Search for the cell housing the specified text and yield its (x, y) center coordinate. 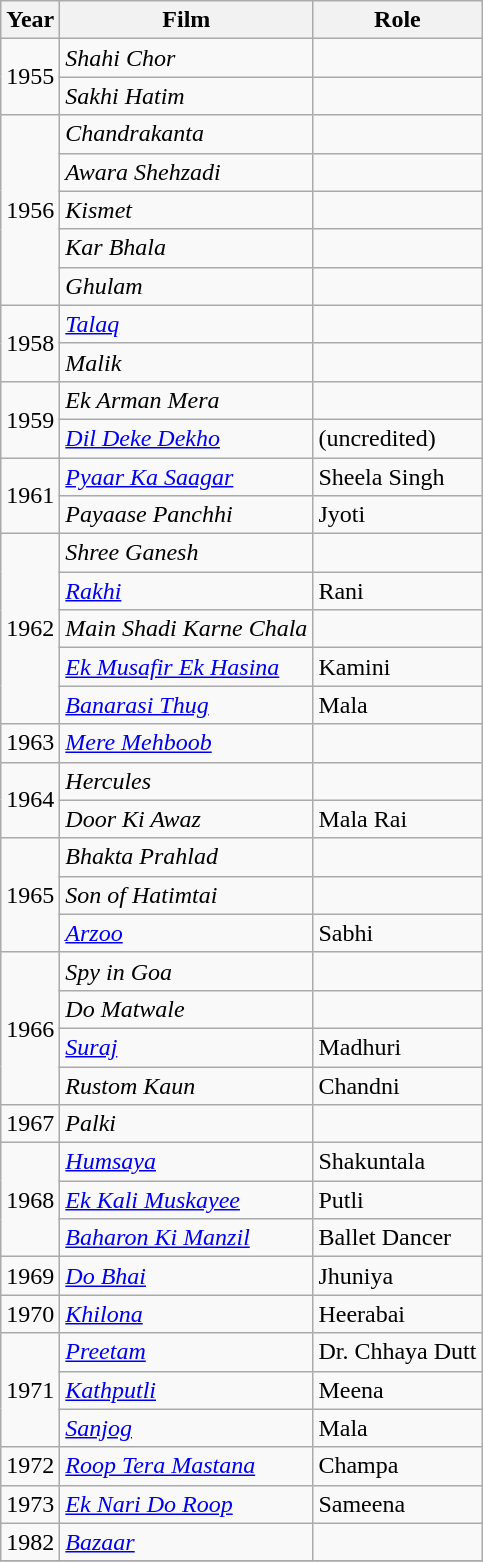
Chandrakanta (186, 134)
1971 (30, 1390)
1958 (30, 343)
1972 (30, 1466)
1973 (30, 1504)
Chandni (398, 1085)
Bazaar (186, 1542)
1982 (30, 1542)
Jhuniya (398, 1276)
1964 (30, 800)
Malik (186, 362)
Ek Kali Muskayee (186, 1200)
Shahi Chor (186, 58)
Champa (398, 1466)
Putli (398, 1200)
Mere Mehboob (186, 743)
Year (30, 20)
Kar Bhala (186, 248)
1968 (30, 1200)
Sabhi (398, 933)
1962 (30, 629)
Ek Nari Do Roop (186, 1504)
1969 (30, 1276)
Spy in Goa (186, 971)
Role (398, 20)
Sanjog (186, 1428)
Heerabai (398, 1314)
Main Shadi Karne Chala (186, 629)
Khilona (186, 1314)
(uncredited) (398, 438)
Sameena (398, 1504)
Door Ki Awaz (186, 819)
1967 (30, 1124)
1965 (30, 895)
Son of Hatimtai (186, 895)
Jyoti (398, 515)
Meena (398, 1390)
Arzoo (186, 933)
1956 (30, 210)
Kamini (398, 667)
Humsaya (186, 1162)
Ek Musafir Ek Hasina (186, 667)
1961 (30, 496)
Do Bhai (186, 1276)
Rakhi (186, 591)
Palki (186, 1124)
1963 (30, 743)
Do Matwale (186, 1009)
1970 (30, 1314)
1966 (30, 1028)
Payaase Panchhi (186, 515)
Banarasi Thug (186, 705)
Shakuntala (398, 1162)
Talaq (186, 324)
Mala Rai (398, 819)
Ballet Dancer (398, 1238)
1959 (30, 419)
Kismet (186, 210)
Suraj (186, 1047)
Awara Shehzadi (186, 172)
Kathputli (186, 1390)
Shree Ganesh (186, 553)
Madhuri (398, 1047)
Baharon Ki Manzil (186, 1238)
Ghulam (186, 286)
Preetam (186, 1352)
Bhakta Prahlad (186, 857)
Rani (398, 591)
Hercules (186, 781)
Pyaar Ka Saagar (186, 477)
Film (186, 20)
1955 (30, 77)
Dr. Chhaya Dutt (398, 1352)
Roop Tera Mastana (186, 1466)
Sakhi Hatim (186, 96)
Sheela Singh (398, 477)
Rustom Kaun (186, 1085)
Ek Arman Mera (186, 400)
Dil Deke Dekho (186, 438)
